Detect which cell encompasses the target text, then output its (X, Y) center coordinate. 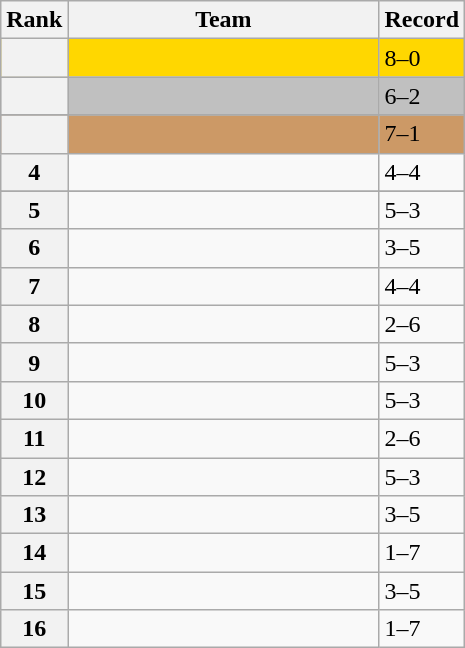
13 (34, 515)
12 (34, 477)
Rank (34, 20)
Record (422, 20)
4 (34, 172)
6 (34, 248)
Team (224, 20)
15 (34, 591)
8 (34, 324)
11 (34, 438)
7 (34, 286)
16 (34, 629)
10 (34, 400)
9 (34, 362)
6–2 (422, 96)
5 (34, 210)
8–0 (422, 58)
7–1 (422, 134)
14 (34, 553)
